Detect which cell encompasses the target text, then output its (X, Y) center coordinate. 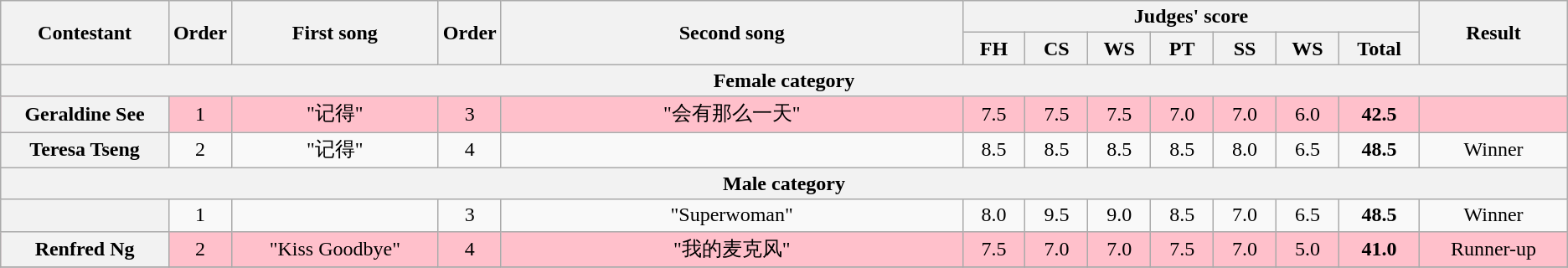
Geraldine See (85, 114)
"Superwoman" (732, 215)
"Kiss Goodbye" (335, 250)
Contestant (85, 33)
"我的麦克风" (732, 250)
41.0 (1379, 250)
6.0 (1307, 114)
Total (1379, 49)
"会有那么一天" (732, 114)
9.5 (1057, 215)
Runner-up (1493, 250)
CS (1057, 49)
5.0 (1307, 250)
Renfred Ng (85, 250)
Male category (784, 183)
Female category (784, 80)
First song (335, 33)
FH (993, 49)
Result (1493, 33)
Judges' score (1191, 17)
PT (1183, 49)
9.0 (1119, 215)
SS (1245, 49)
Teresa Tseng (85, 151)
Second song (732, 33)
42.5 (1379, 114)
